From the cell containing the given text, extract its center point as [x, y] coordinate. 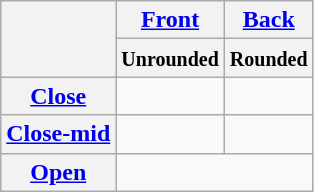
Rounded [268, 58]
Close [58, 96]
Unrounded [170, 58]
Open [58, 172]
Back [268, 20]
Front [170, 20]
Close-mid [58, 134]
